Identify which cell holds the provided text, then report its (x, y) central coordinate. 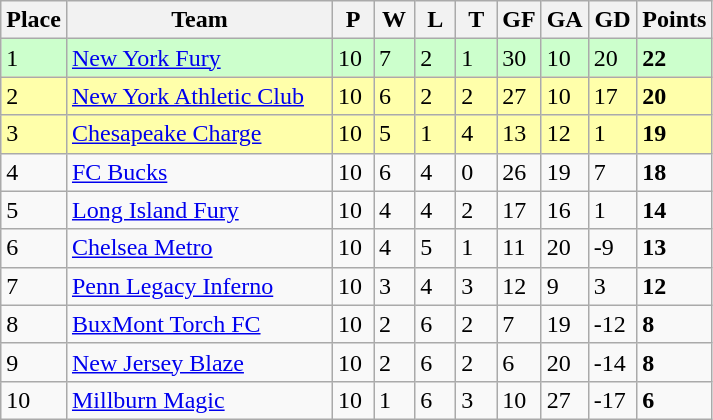
26 (519, 172)
14 (674, 210)
Millburn Magic (199, 400)
P (354, 20)
18 (674, 172)
0 (476, 172)
GA (564, 20)
W (394, 20)
-12 (612, 324)
BuxMont Torch FC (199, 324)
Chesapeake Charge (199, 134)
Team (199, 20)
30 (519, 58)
Points (674, 20)
GF (519, 20)
GD (612, 20)
Long Island Fury (199, 210)
New York Athletic Club (199, 96)
-9 (612, 248)
L (436, 20)
New York Fury (199, 58)
FC Bucks (199, 172)
Penn Legacy Inferno (199, 286)
Chelsea Metro (199, 248)
New Jersey Blaze (199, 362)
Place (34, 20)
T (476, 20)
-14 (612, 362)
-17 (612, 400)
22 (674, 58)
16 (564, 210)
11 (519, 248)
